Pinpoint the cell where the given text exists, returning its [X, Y] midpoint coordinate. 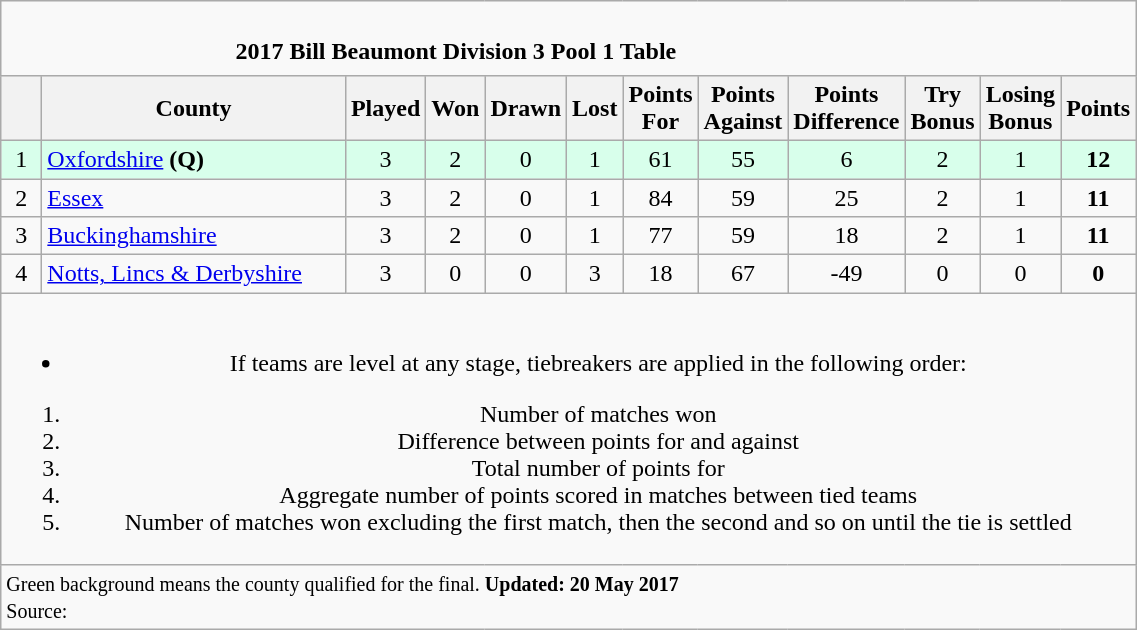
-49 [846, 274]
6 [846, 159]
Losing Bonus [1020, 108]
77 [660, 236]
67 [743, 274]
25 [846, 197]
84 [660, 197]
Points Against [743, 108]
Drawn [526, 108]
Lost [595, 108]
Points [1098, 108]
12 [1098, 159]
Points For [660, 108]
Played [385, 108]
Essex [194, 197]
Oxfordshire (Q) [194, 159]
Notts, Lincs & Derbyshire [194, 274]
55 [743, 159]
61 [660, 159]
Buckinghamshire [194, 236]
Points Difference [846, 108]
4 [22, 274]
Won [456, 108]
Try Bonus [942, 108]
Green background means the county qualified for the final. Updated: 20 May 2017Source: [568, 598]
County [194, 108]
